Detect which cell encompasses the target text, then output its (x, y) center coordinate. 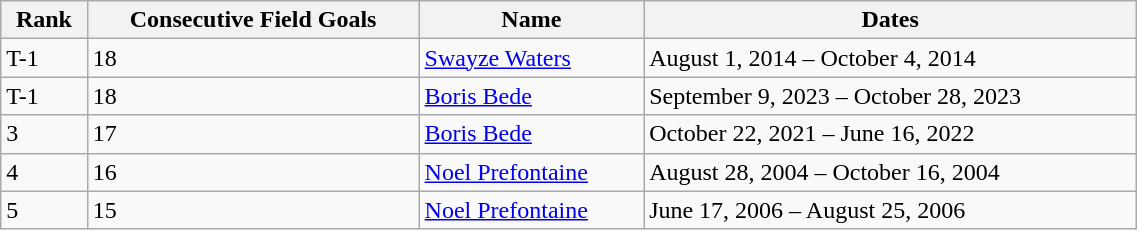
Name (532, 20)
4 (44, 172)
Dates (890, 20)
16 (253, 172)
October 22, 2021 – June 16, 2022 (890, 134)
September 9, 2023 – October 28, 2023 (890, 96)
Consecutive Field Goals (253, 20)
15 (253, 210)
17 (253, 134)
3 (44, 134)
Rank (44, 20)
Swayze Waters (532, 58)
5 (44, 210)
June 17, 2006 – August 25, 2006 (890, 210)
August 28, 2004 – October 16, 2004 (890, 172)
August 1, 2014 – October 4, 2014 (890, 58)
